Extract the [X, Y] coordinate from the center of the cell holding the provided text.  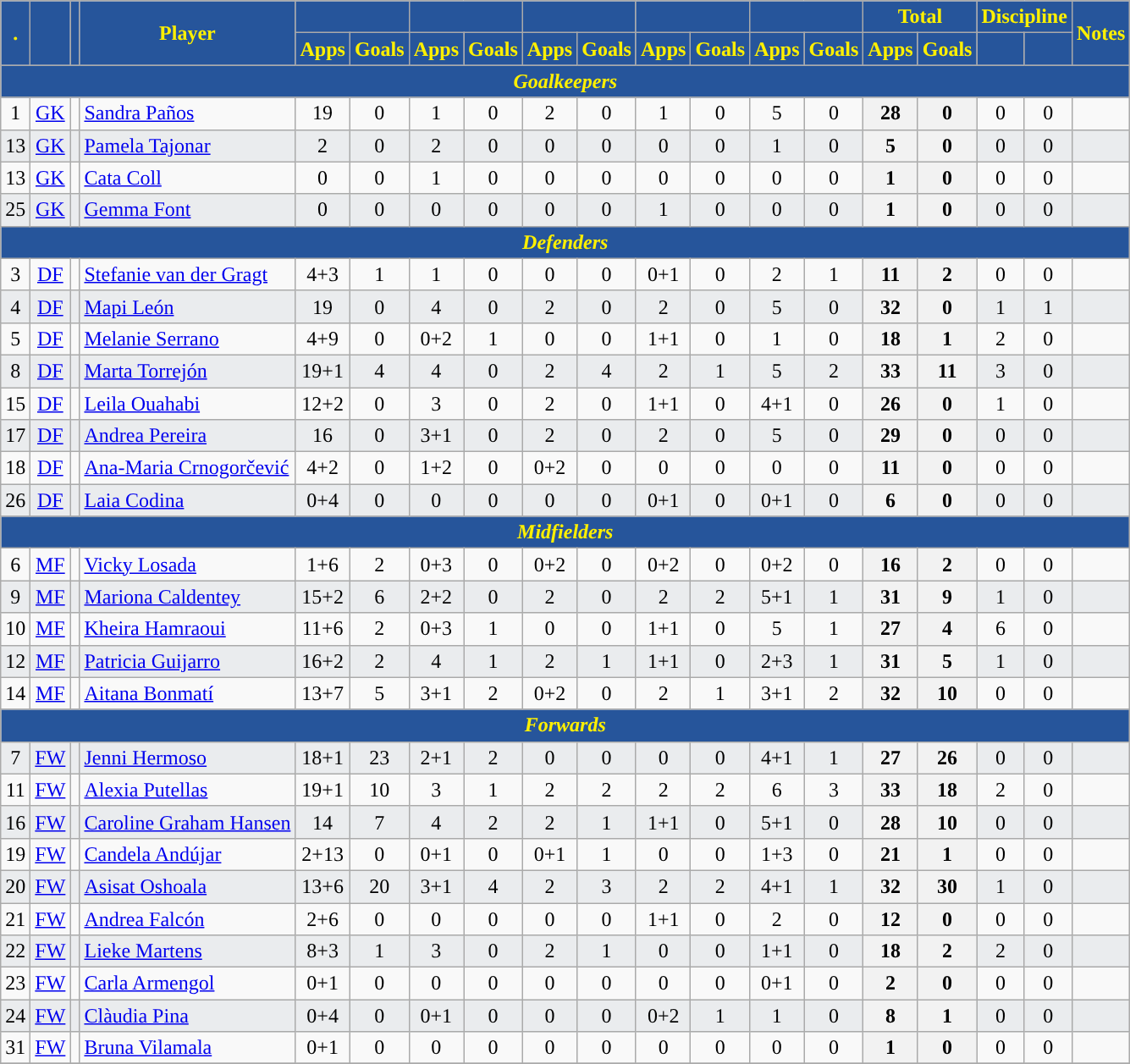
Patricia Guijarro [188, 661]
Stefanie van der Gragt [188, 274]
12+2 [322, 404]
Mariona Caldentey [188, 597]
22 [15, 951]
1+6 [322, 565]
Discipline [1024, 17]
Total [920, 17]
25 [15, 210]
1+3 [777, 854]
4+3 [322, 274]
2+6 [322, 918]
Midfielders [565, 532]
Jenni Hermoso [188, 758]
Marta Torrejón [188, 371]
Asisat Oshoala [188, 886]
Kheira Hamraoui [188, 629]
17 [15, 436]
24 [15, 1016]
18+1 [322, 758]
1+2 [436, 468]
Carla Armengol [188, 984]
2+3 [777, 661]
15 [15, 404]
4+9 [322, 339]
Sandra Paños [188, 113]
15+2 [322, 597]
Mapi León [188, 306]
Caroline Graham Hansen [188, 822]
Leila Ouahabi [188, 404]
2+2 [436, 597]
Bruna Vilamala [188, 1048]
Gemma Font [188, 210]
. [15, 33]
Pamela Tajonar [188, 146]
Andrea Falcón [188, 918]
Goalkeepers [565, 81]
8+3 [322, 951]
Aitana Bonmatí [188, 693]
29 [890, 436]
2+1 [436, 758]
Clàudia Pina [188, 1016]
Vicky Losada [188, 565]
Notes [1100, 33]
11+6 [322, 629]
Laia Codina [188, 500]
4+2 [322, 468]
13+7 [322, 693]
13+6 [322, 886]
Candela Andújar [188, 854]
Melanie Serrano [188, 339]
Ana-Maria Crnogorčević [188, 468]
2+13 [322, 854]
Forwards [565, 725]
16+2 [322, 661]
30 [947, 886]
Andrea Pereira [188, 436]
Alexia Putellas [188, 790]
Cata Coll [188, 178]
Defenders [565, 242]
Lieke Martens [188, 951]
Player [188, 33]
